Search for the cell housing the specified text and yield its [X, Y] center coordinate. 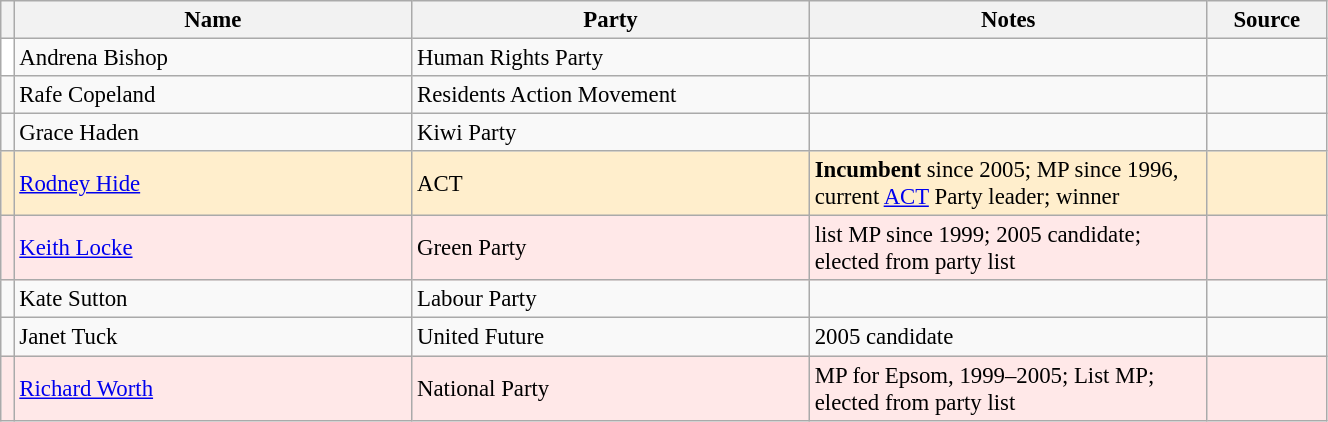
Labour Party [611, 299]
Notes [1008, 20]
Rafe Copeland [213, 95]
Party [611, 20]
Source [1266, 20]
Andrena Bishop [213, 58]
2005 candidate [1008, 337]
National Party [611, 388]
Incumbent since 2005; MP since 1996, current ACT Party leader; winner [1008, 184]
Janet Tuck [213, 337]
Human Rights Party [611, 58]
United Future [611, 337]
MP for Epsom, 1999–2005; List MP; elected from party list [1008, 388]
list MP since 1999; 2005 candidate; elected from party list [1008, 248]
Green Party [611, 248]
Kate Sutton [213, 299]
Keith Locke [213, 248]
Residents Action Movement [611, 95]
Richard Worth [213, 388]
Kiwi Party [611, 133]
Name [213, 20]
ACT [611, 184]
Grace Haden [213, 133]
Rodney Hide [213, 184]
